Determine the (x, y) coordinate at the center of the cell enclosing the given text.  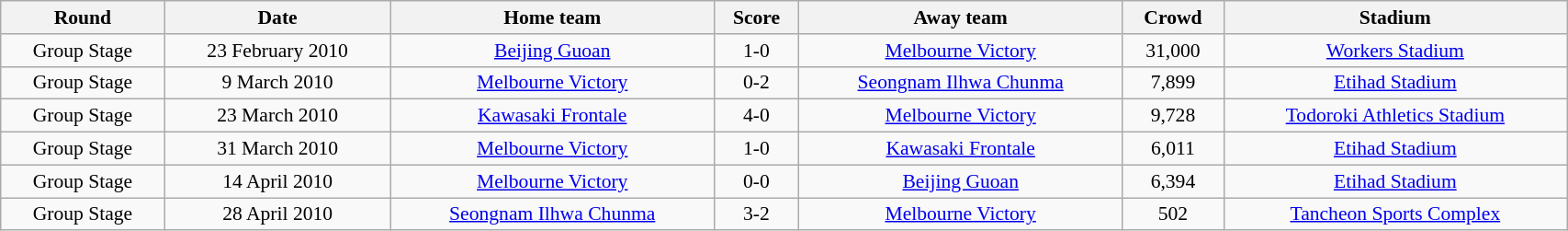
6,011 (1173, 149)
31 March 2010 (277, 149)
Crowd (1173, 17)
3-2 (756, 214)
6,394 (1173, 181)
Date (277, 17)
4-0 (756, 116)
14 April 2010 (277, 181)
Round (83, 17)
7,899 (1173, 83)
Tancheon Sports Complex (1395, 214)
0-0 (756, 181)
Stadium (1395, 17)
23 February 2010 (277, 51)
31,000 (1173, 51)
Score (756, 17)
Home team (552, 17)
0-2 (756, 83)
502 (1173, 214)
Away team (961, 17)
28 April 2010 (277, 214)
9 March 2010 (277, 83)
9,728 (1173, 116)
Todoroki Athletics Stadium (1395, 116)
23 March 2010 (277, 116)
Workers Stadium (1395, 51)
